Locate the cell with the specified text and output its (x, y) center coordinate. 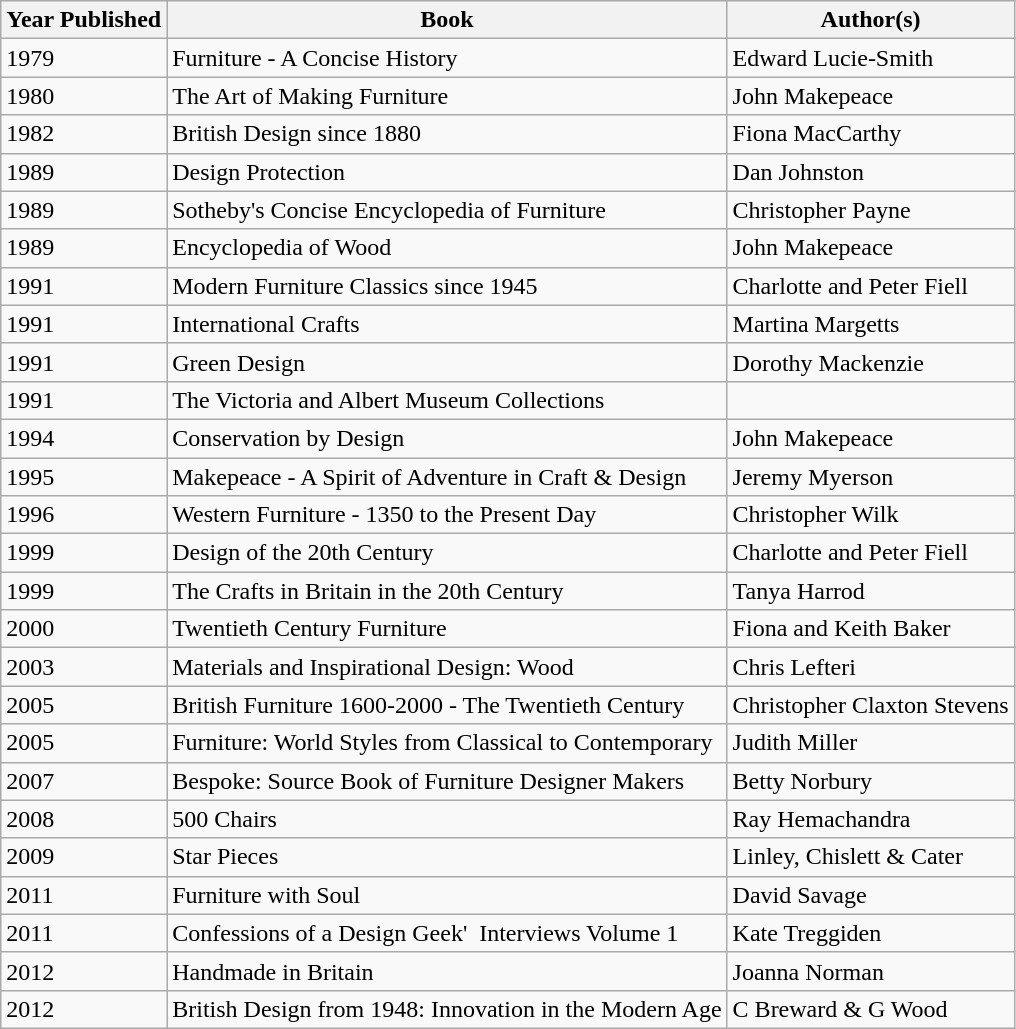
500 Chairs (447, 819)
Design Protection (447, 172)
Confessions of a Design Geek' Interviews Volume 1 (447, 933)
Christopher Claxton Stevens (870, 705)
Christopher Wilk (870, 515)
Star Pieces (447, 857)
Fiona and Keith Baker (870, 629)
Materials and Inspirational Design: Wood (447, 667)
Jeremy Myerson (870, 477)
2008 (84, 819)
2003 (84, 667)
1996 (84, 515)
1995 (84, 477)
Handmade in Britain (447, 971)
1994 (84, 438)
1979 (84, 58)
Modern Furniture Classics since 1945 (447, 286)
The Crafts in Britain in the 20th Century (447, 591)
Furniture with Soul (447, 895)
Kate Treggiden (870, 933)
Design of the 20th Century (447, 553)
Twentieth Century Furniture (447, 629)
Betty Norbury (870, 781)
The Art of Making Furniture (447, 96)
Edward Lucie-Smith (870, 58)
Linley, Chislett & Cater (870, 857)
Bespoke: Source Book of Furniture Designer Makers (447, 781)
C Breward & G Wood (870, 1009)
Martina Margetts (870, 324)
The Victoria and Albert Museum Collections (447, 400)
Tanya Harrod (870, 591)
Dorothy Mackenzie (870, 362)
International Crafts (447, 324)
Western Furniture - 1350 to the Present Day (447, 515)
British Design since 1880 (447, 134)
British Design from 1948: Innovation in the Modern Age (447, 1009)
Sotheby's Concise Encyclopedia of Furniture (447, 210)
Furniture - A Concise History (447, 58)
1982 (84, 134)
Book (447, 20)
Author(s) (870, 20)
Fiona MacCarthy (870, 134)
Judith Miller (870, 743)
Furniture: World Styles from Classical to Contemporary (447, 743)
Makepeace - A Spirit of Adventure in Craft & Design (447, 477)
Dan Johnston (870, 172)
Encyclopedia of Wood (447, 248)
Ray Hemachandra (870, 819)
Green Design (447, 362)
Chris Lefteri (870, 667)
Conservation by Design (447, 438)
1980 (84, 96)
2000 (84, 629)
Year Published (84, 20)
Christopher Payne (870, 210)
2009 (84, 857)
David Savage (870, 895)
2007 (84, 781)
British Furniture 1600-2000 - The Twentieth Century (447, 705)
Joanna Norman (870, 971)
